Locate the cell with the specified text and output its (X, Y) center coordinate. 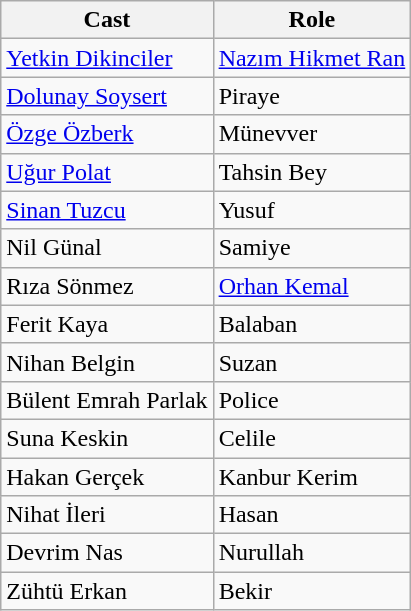
Hasan (312, 515)
Nurullah (312, 553)
Nazım Hikmet Ran (312, 58)
Münevver (312, 134)
Bekir (312, 591)
Ferit Kaya (107, 324)
Dolunay Soysert (107, 96)
Suna Keskin (107, 438)
Nihat İleri (107, 515)
Piraye (312, 96)
Police (312, 400)
Samiye (312, 248)
Celile (312, 438)
Suzan (312, 362)
Orhan Kemal (312, 286)
Zühtü Erkan (107, 591)
Role (312, 20)
Bülent Emrah Parlak (107, 400)
Rıza Sönmez (107, 286)
Yusuf (312, 210)
Tahsin Bey (312, 172)
Cast (107, 20)
Özge Özberk (107, 134)
Hakan Gerçek (107, 477)
Kanbur Kerim (312, 477)
Balaban (312, 324)
Nil Günal (107, 248)
Nihan Belgin (107, 362)
Devrim Nas (107, 553)
Uğur Polat (107, 172)
Yetkin Dikinciler (107, 58)
Sinan Tuzcu (107, 210)
